Return [x, y] of the center of cell containing provided text 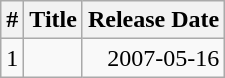
2007-05-16 [153, 58]
Title [54, 20]
# [12, 20]
1 [12, 58]
Release Date [153, 20]
